Return the (X, Y) coordinate for the center point of the cell that contains the specified text.  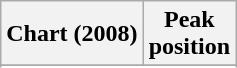
Peak position (189, 34)
Chart (2008) (72, 34)
